Determine the (x, y) coordinate at the center of the cell enclosing the given text.  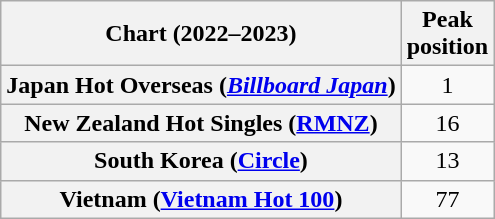
13 (447, 161)
77 (447, 199)
South Korea (Circle) (201, 161)
1 (447, 85)
16 (447, 123)
Chart (2022–2023) (201, 34)
Vietnam (Vietnam Hot 100) (201, 199)
Japan Hot Overseas (Billboard Japan) (201, 85)
New Zealand Hot Singles (RMNZ) (201, 123)
Peakposition (447, 34)
